Extract the (X, Y) coordinate from the center of the cell holding the provided text.  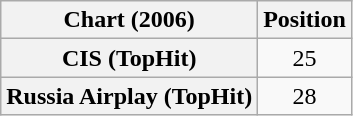
28 (305, 96)
25 (305, 58)
Chart (2006) (130, 20)
Position (305, 20)
CIS (TopHit) (130, 58)
Russia Airplay (TopHit) (130, 96)
